Identify which cell holds the provided text, then report its [x, y] central coordinate. 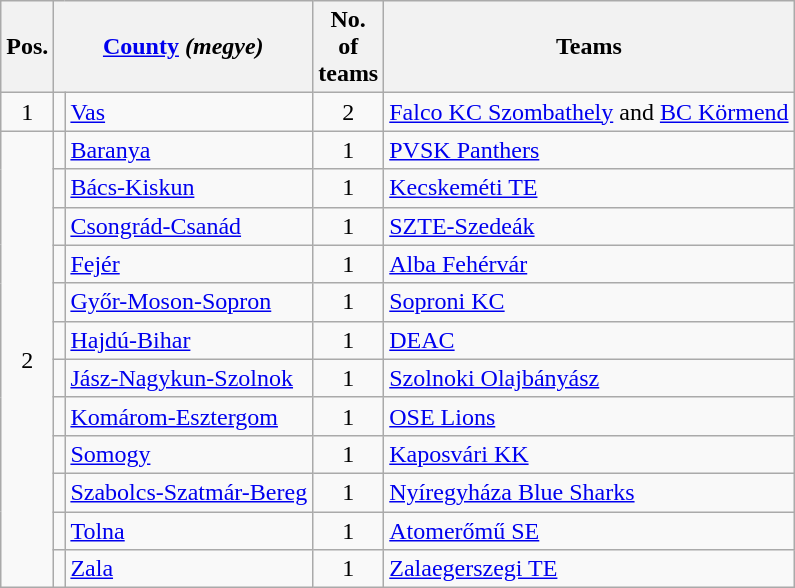
Kaposvári KK [589, 454]
Zalaegerszegi TE [589, 569]
Komárom-Esztergom [189, 416]
Zala [189, 569]
Csongrád-Csanád [189, 226]
County (megye) [184, 47]
OSE Lions [589, 416]
Baranya [189, 150]
Nyíregyháza Blue Sharks [589, 492]
SZTE-Szedeák [589, 226]
Vas [189, 112]
Somogy [189, 454]
Győr-Moson-Sopron [189, 302]
Tolna [189, 531]
PVSK Panthers [589, 150]
Jász-Nagykun-Szolnok [189, 378]
Teams [589, 47]
Hajdú-Bihar [189, 340]
Fejér [189, 264]
Szabolcs-Szatmár-Bereg [189, 492]
Szolnoki Olajbányász [589, 378]
Soproni KC [589, 302]
Atomerőmű SE [589, 531]
Falco KC Szombathely and BC Körmend [589, 112]
Alba Fehérvár [589, 264]
DEAC [589, 340]
Bács-Kiskun [189, 188]
Pos. [28, 47]
Kecskeméti TE [589, 188]
No. of teams [348, 47]
